Detect which cell encompasses the target text, then output its (X, Y) center coordinate. 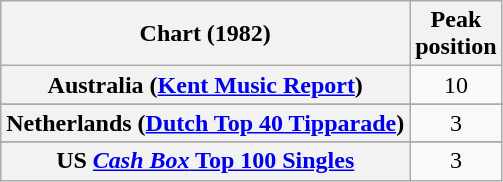
Netherlands (Dutch Top 40 Tipparade) (206, 123)
Australia (Kent Music Report) (206, 85)
Peakposition (456, 34)
Chart (1982) (206, 34)
US Cash Box Top 100 Singles (206, 161)
10 (456, 85)
